For the text-containing cell, return its midpoint in (X, Y) coordinate format. 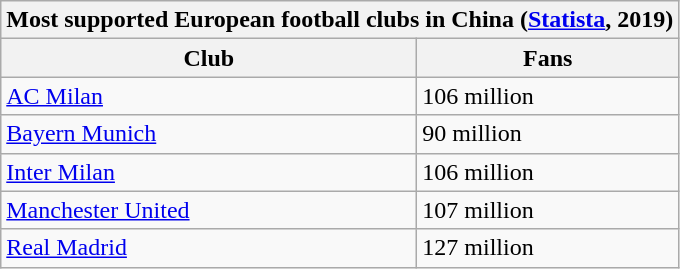
127 million (548, 248)
Bayern Munich (209, 134)
Most supported European football clubs in China (Statista, 2019) (340, 20)
AC Milan (209, 96)
Real Madrid (209, 248)
Inter Milan (209, 172)
Club (209, 58)
Manchester United (209, 210)
90 million (548, 134)
107 million (548, 210)
Fans (548, 58)
